Scan for the cell matching the given text and deliver its (x, y) coordinate at center. 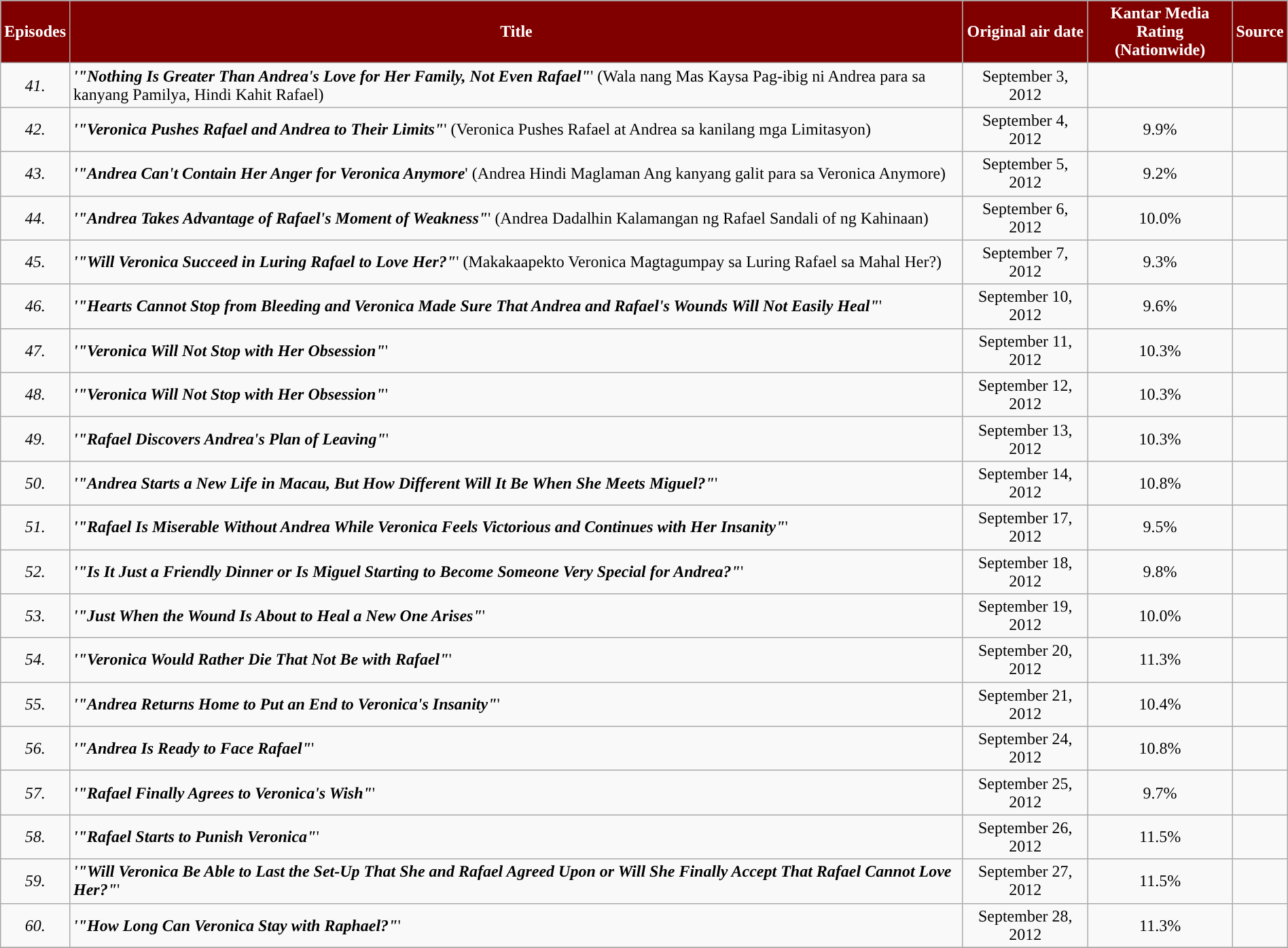
'"Rafael Finally Agrees to Veronica's Wish"' (516, 792)
Episodes (35, 32)
9.3% (1160, 262)
42. (35, 129)
'"Will Veronica Be Able to Last the Set-Up That She and Rafael Agreed Upon or Will She Finally Accept That Rafael Cannot Love Her?"' (516, 881)
9.9% (1160, 129)
'"Andrea Can't Contain Her Anger for Veronica Anymore' (Andrea Hindi Maglaman Ang kanyang galit para sa Veronica Anymore) (516, 174)
9.8% (1160, 571)
55. (35, 704)
9.2% (1160, 174)
50. (35, 482)
September 27, 2012 (1025, 881)
September 19, 2012 (1025, 616)
54. (35, 661)
46. (35, 306)
September 3, 2012 (1025, 86)
September 6, 2012 (1025, 217)
59. (35, 881)
'"Will Veronica Succeed in Luring Rafael to Love Her?"' (Makakaapekto Veronica Magtagumpay sa Luring Rafael sa Mahal Her?) (516, 262)
September 25, 2012 (1025, 792)
'"Andrea Takes Advantage of Rafael's Moment of Weakness"' (Andrea Dadalhin Kalamangan ng Rafael Sandali of ng Kahinaan) (516, 217)
September 12, 2012 (1025, 394)
9.6% (1160, 306)
47. (35, 351)
58. (35, 837)
45. (35, 262)
Original air date (1025, 32)
'"Andrea Is Ready to Face Rafael"' (516, 749)
September 18, 2012 (1025, 571)
September 13, 2012 (1025, 439)
9.7% (1160, 792)
44. (35, 217)
'"Andrea Returns Home to Put an End to Veronica's Insanity"' (516, 704)
60. (35, 926)
September 26, 2012 (1025, 837)
Title (516, 32)
September 4, 2012 (1025, 129)
Kantar Media Rating (Nationwide) (1160, 32)
9.5% (1160, 527)
September 7, 2012 (1025, 262)
'"Rafael Is Miserable Without Andrea While Veronica Feels Victorious and Continues with Her Insanity"' (516, 527)
September 11, 2012 (1025, 351)
September 14, 2012 (1025, 482)
53. (35, 616)
September 20, 2012 (1025, 661)
51. (35, 527)
'"Just When the Wound Is About to Heal a New One Arises"' (516, 616)
'"Veronica Would Rather Die That Not Be with Rafael"' (516, 661)
56. (35, 749)
'"Is It Just a Friendly Dinner or Is Miguel Starting to Become Someone Very Special for Andrea?"' (516, 571)
September 21, 2012 (1025, 704)
'"Rafael Discovers Andrea's Plan of Leaving"' (516, 439)
52. (35, 571)
10.4% (1160, 704)
September 24, 2012 (1025, 749)
49. (35, 439)
September 28, 2012 (1025, 926)
'"Andrea Starts a New Life in Macau, But How Different Will It Be When She Meets Miguel?"' (516, 482)
September 17, 2012 (1025, 527)
48. (35, 394)
41. (35, 86)
57. (35, 792)
'"Rafael Starts to Punish Veronica"' (516, 837)
'"Hearts Cannot Stop from Bleeding and Veronica Made Sure That Andrea and Rafael's Wounds Will Not Easily Heal"' (516, 306)
'"How Long Can Veronica Stay with Raphael?"' (516, 926)
September 5, 2012 (1025, 174)
43. (35, 174)
September 10, 2012 (1025, 306)
Source (1259, 32)
'"Veronica Pushes Rafael and Andrea to Their Limits"' (Veronica Pushes Rafael at Andrea sa kanilang mga Limitasyon) (516, 129)
